Determine the (X, Y) coordinate at the center of the cell enclosing the given text.  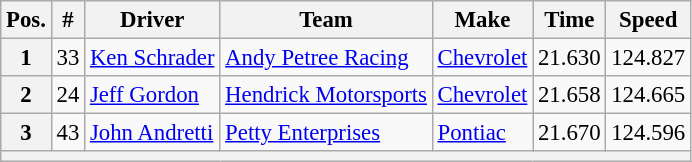
Ken Schrader (152, 58)
24 (68, 95)
Jeff Gordon (152, 95)
21.630 (570, 58)
Hendrick Motorsports (326, 95)
21.658 (570, 95)
33 (68, 58)
Team (326, 20)
Petty Enterprises (326, 133)
43 (68, 133)
124.827 (648, 58)
Make (482, 20)
1 (26, 58)
21.670 (570, 133)
Pontiac (482, 133)
124.596 (648, 133)
124.665 (648, 95)
Time (570, 20)
Pos. (26, 20)
3 (26, 133)
John Andretti (152, 133)
Driver (152, 20)
# (68, 20)
Andy Petree Racing (326, 58)
Speed (648, 20)
2 (26, 95)
